Return the (X, Y) coordinate for the center point of the cell that contains the specified text.  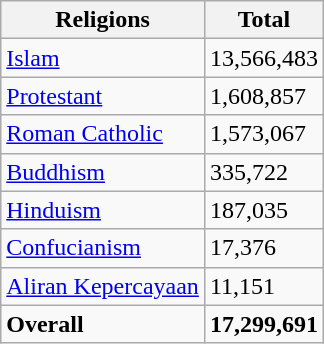
11,151 (264, 286)
Roman Catholic (103, 134)
Islam (103, 58)
1,573,067 (264, 134)
Protestant (103, 96)
Confucianism (103, 248)
Religions (103, 20)
17,376 (264, 248)
Overall (103, 324)
Total (264, 20)
17,299,691 (264, 324)
13,566,483 (264, 58)
Aliran Kepercayaan (103, 286)
335,722 (264, 172)
Hinduism (103, 210)
187,035 (264, 210)
1,608,857 (264, 96)
Buddhism (103, 172)
